Detect which cell encompasses the target text, then output its [X, Y] center coordinate. 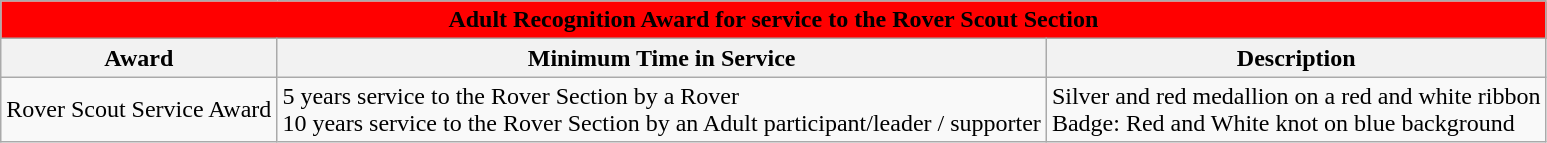
Award [139, 58]
Rover Scout Service Award [139, 110]
Adult Recognition Award for service to the Rover Scout Section [774, 20]
5 years service to the Rover Section by a Rover10 years service to the Rover Section by an Adult participant/leader / supporter [662, 110]
Silver and red medallion on a red and white ribbonBadge: Red and White knot on blue background [1296, 110]
Description [1296, 58]
Minimum Time in Service [662, 58]
